Capture the cell that displays the provided text and extract its [x, y] central coordinate. 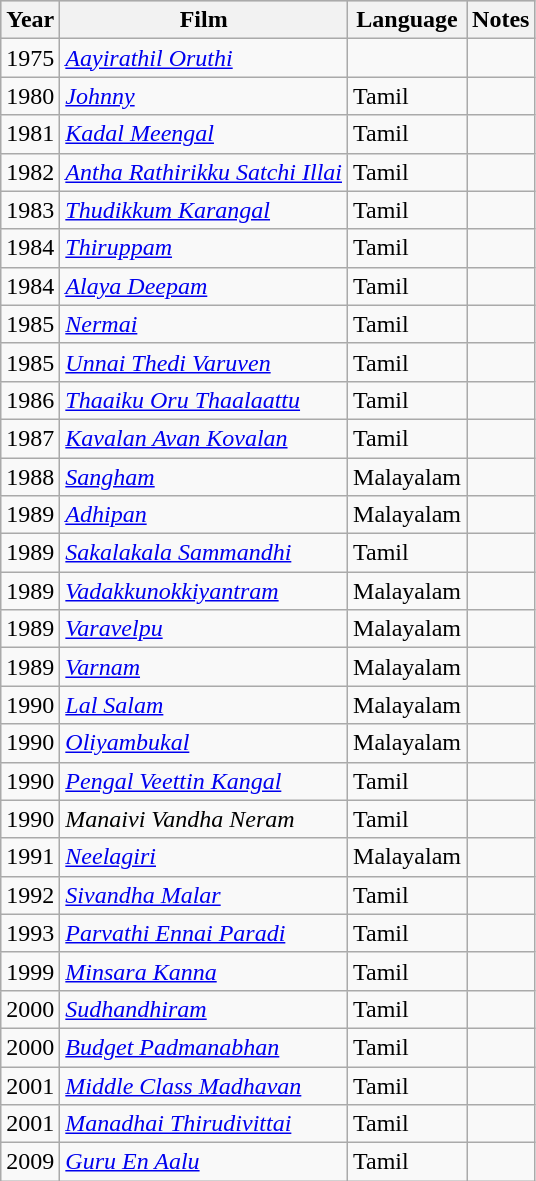
Thaaiku Oru Thaalaattu [204, 400]
1980 [30, 96]
Aayirathil Oruthi [204, 58]
Manadhai Thirudivittai [204, 1124]
Guru En Aalu [204, 1162]
Nermai [204, 324]
Sudhandhiram [204, 1009]
Alaya Deepam [204, 286]
Pengal Veettin Kangal [204, 781]
Thudikkum Karangal [204, 210]
Budget Padmanabhan [204, 1047]
Parvathi Ennai Paradi [204, 933]
Sivandha Malar [204, 895]
1999 [30, 971]
1983 [30, 210]
Minsara Kanna [204, 971]
1987 [30, 438]
Year [30, 20]
Unnai Thedi Varuven [204, 362]
Varavelpu [204, 629]
Johnny [204, 96]
2009 [30, 1162]
Manaivi Vandha Neram [204, 819]
1991 [30, 857]
1982 [30, 172]
1993 [30, 933]
Kadal Meengal [204, 134]
Thiruppam [204, 248]
Adhipan [204, 515]
Notes [501, 20]
Antha Rathirikku Satchi Illai [204, 172]
1988 [30, 477]
1992 [30, 895]
Sakalakala Sammandhi [204, 553]
Middle Class Madhavan [204, 1085]
Lal Salam [204, 705]
Vadakkunokkiyantram [204, 591]
1986 [30, 400]
Sangham [204, 477]
1981 [30, 134]
Varnam [204, 667]
1975 [30, 58]
Oliyambukal [204, 743]
Film [204, 20]
Neelagiri [204, 857]
Kavalan Avan Kovalan [204, 438]
Language [408, 20]
